Return the [X, Y] coordinate for the center point of the cell that contains the specified text.  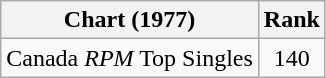
Canada RPM Top Singles [130, 58]
140 [292, 58]
Rank [292, 20]
Chart (1977) [130, 20]
